Determine the (X, Y) coordinate at the center of the cell enclosing the given text.  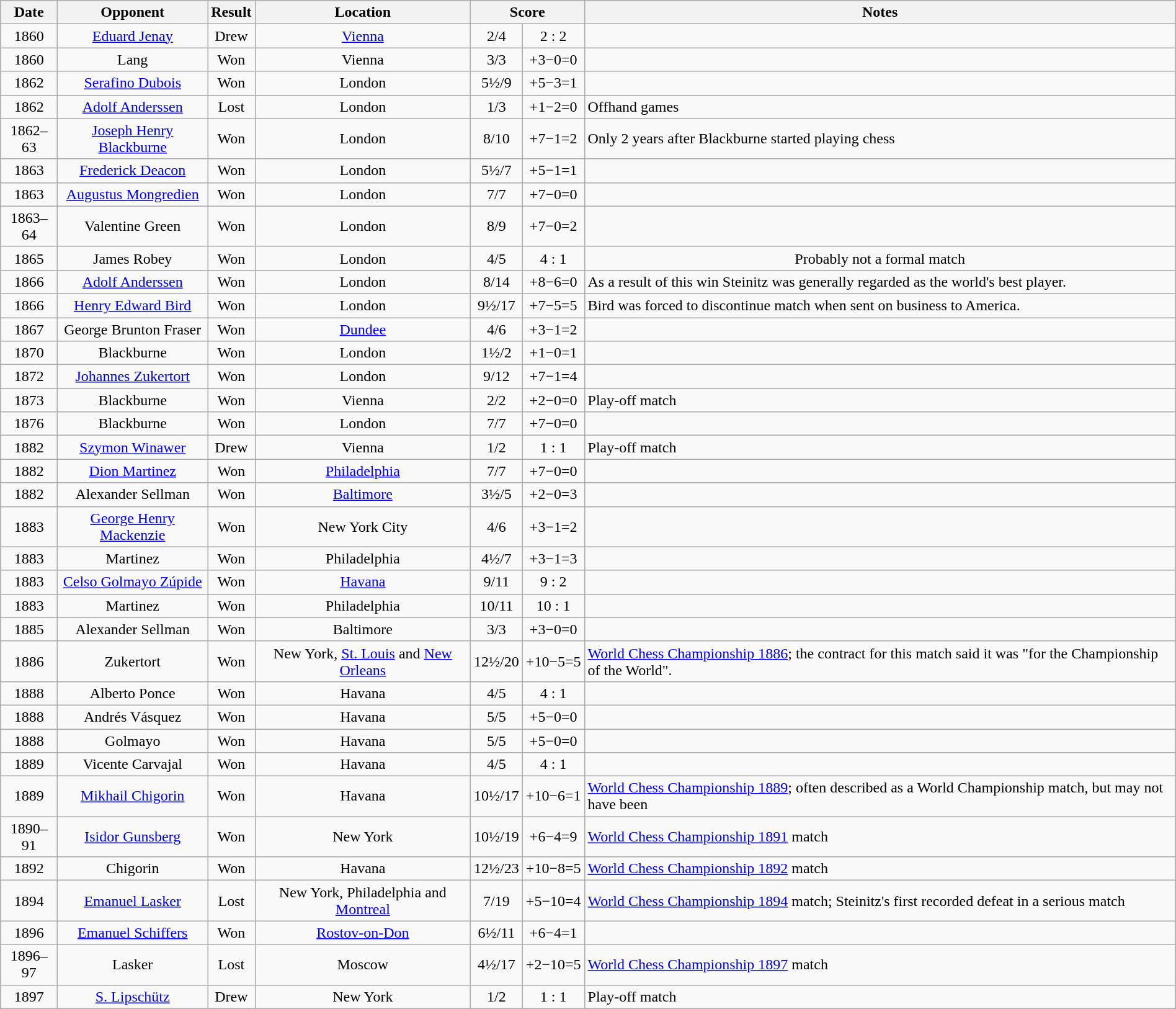
Dundee (362, 330)
+10−6=1 (553, 797)
9/11 (497, 582)
Moscow (362, 964)
Joseph Henry Blackburne (133, 139)
+10−8=5 (553, 869)
Location (362, 12)
Frederick Deacon (133, 171)
Henry Edward Bird (133, 305)
2 : 2 (553, 36)
Celso Golmayo Zúpide (133, 582)
S. Lipschütz (133, 997)
1872 (29, 377)
+1−2=0 (553, 107)
10/11 (497, 606)
1862–63 (29, 139)
8/9 (497, 226)
Serafino Dubois (133, 83)
1876 (29, 424)
Mikhail Chigorin (133, 797)
Vicente Carvajal (133, 765)
Valentine Green (133, 226)
Date (29, 12)
Chigorin (133, 869)
12½/20 (497, 661)
1896–97 (29, 964)
Score (527, 12)
+6−4=9 (553, 836)
9/12 (497, 377)
Emanuel Schiffers (133, 933)
1886 (29, 661)
+1−0=1 (553, 353)
World Chess Championship 1889; often described as a World Championship match, but may not have been (880, 797)
World Chess Championship 1894 match; Steinitz's first recorded defeat in a serious match (880, 901)
5½/9 (497, 83)
2/4 (497, 36)
1897 (29, 997)
Zukertort (133, 661)
1865 (29, 258)
1885 (29, 629)
1½/2 (497, 353)
+5−1=1 (553, 171)
Eduard Jenay (133, 36)
Bird was forced to discontinue match when sent on business to America. (880, 305)
Augustus Mongredien (133, 194)
James Robey (133, 258)
+10−5=5 (553, 661)
New York, Philadelphia and Montreal (362, 901)
4½/17 (497, 964)
5½/7 (497, 171)
+2−0=3 (553, 495)
2/2 (497, 400)
New York, St. Louis and New Orleans (362, 661)
George Brunton Fraser (133, 330)
New York City (362, 526)
Notes (880, 12)
Dion Martinez (133, 471)
Lasker (133, 964)
7/19 (497, 901)
+2−10=5 (553, 964)
+6−4=1 (553, 933)
Andrés Vásquez (133, 717)
+7−5=5 (553, 305)
Johannes Zukertort (133, 377)
1870 (29, 353)
World Chess Championship 1891 match (880, 836)
6½/11 (497, 933)
8/14 (497, 282)
Alberto Ponce (133, 693)
World Chess Championship 1897 match (880, 964)
Only 2 years after Blackburne started playing chess (880, 139)
1896 (29, 933)
Szymon Winawer (133, 447)
Probably not a formal match (880, 258)
Offhand games (880, 107)
1890–91 (29, 836)
As a result of this win Steinitz was generally regarded as the world's best player. (880, 282)
+3−1=3 (553, 558)
+2−0=0 (553, 400)
+7−0=2 (553, 226)
1894 (29, 901)
Emanuel Lasker (133, 901)
Lang (133, 60)
George Henry Mackenzie (133, 526)
1/3 (497, 107)
+8−6=0 (553, 282)
World Chess Championship 1892 match (880, 869)
9½/17 (497, 305)
Isidor Gunsberg (133, 836)
3½/5 (497, 495)
1892 (29, 869)
Result (231, 12)
World Chess Championship 1886; the contract for this match said it was "for the Championship of the World". (880, 661)
10 : 1 (553, 606)
12½/23 (497, 869)
9 : 2 (553, 582)
4½/7 (497, 558)
+5−10=4 (553, 901)
Opponent (133, 12)
Rostov-on-Don (362, 933)
1867 (29, 330)
+7−1=4 (553, 377)
+5−3=1 (553, 83)
1863–64 (29, 226)
+7−1=2 (553, 139)
Golmayo (133, 740)
10½/19 (497, 836)
8/10 (497, 139)
1873 (29, 400)
10½/17 (497, 797)
